Search for the cell housing the specified text and yield its (x, y) center coordinate. 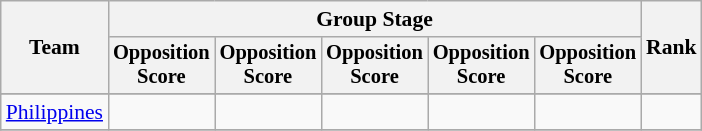
Rank (672, 48)
Team (54, 48)
Philippines (54, 112)
Group Stage (374, 19)
